Pinpoint the cell where the given text exists, returning its (x, y) midpoint coordinate. 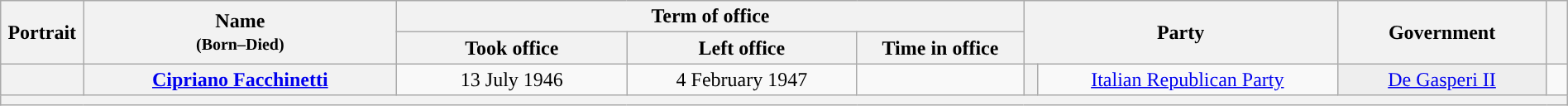
De Gasperi II (1442, 79)
Party (1181, 32)
Portrait (42, 32)
13 July 1946 (512, 79)
Time in office (940, 48)
Name(Born–Died) (240, 32)
Government (1442, 32)
Italian Republican Party (1188, 79)
Term of office (710, 17)
4 February 1947 (742, 79)
Left office (742, 48)
Cipriano Facchinetti (240, 79)
Took office (512, 48)
